Return (x, y) of the center of cell containing provided text 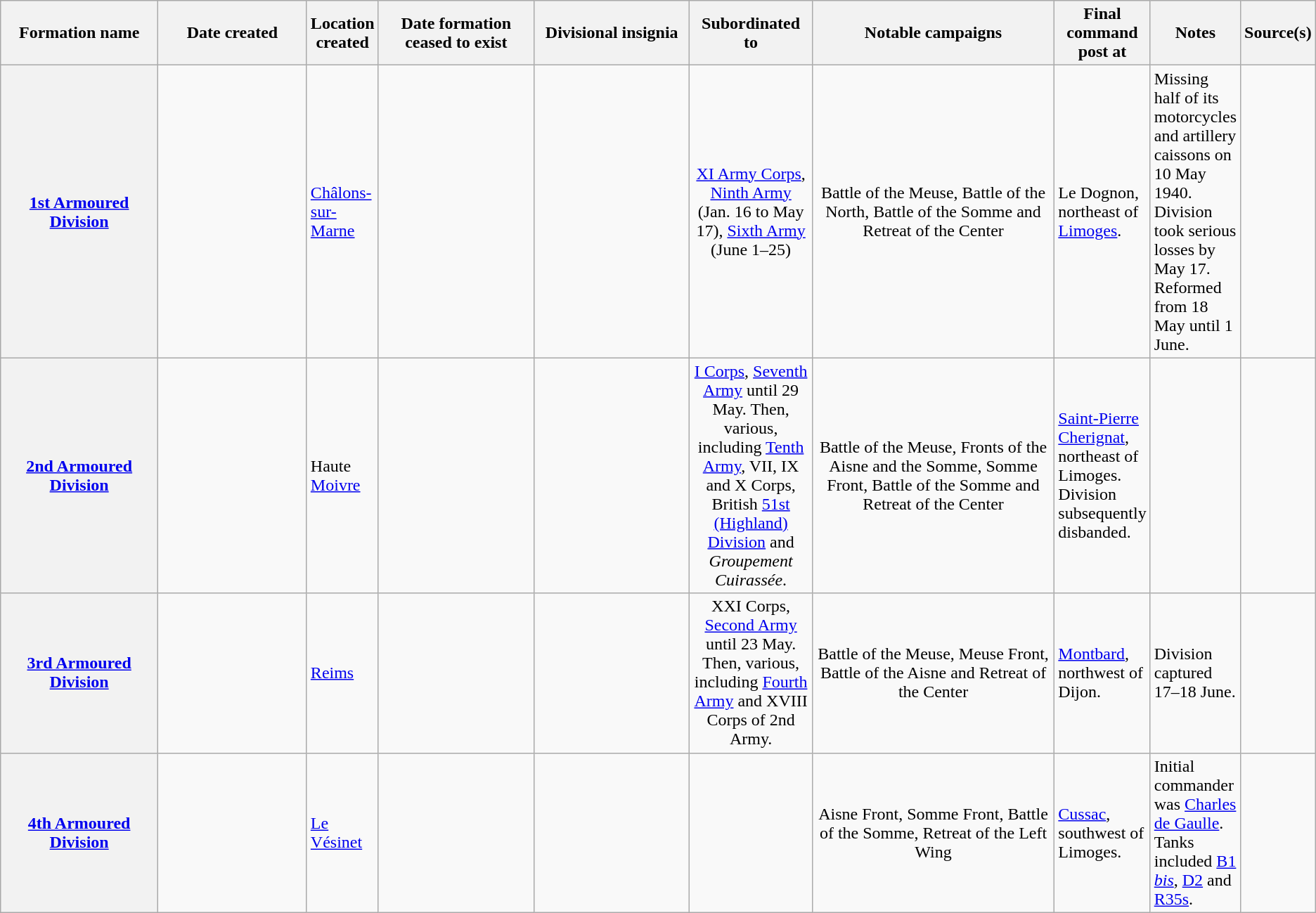
4th Armoured Division (79, 832)
Final command post at (1102, 33)
Initial commander was Charles de Gaulle. Tanks included B1 bis, D2 and R35s. (1195, 832)
Aisne Front, Somme Front, Battle of the Somme, Retreat of the Left Wing (934, 832)
Châlons-sur-Marne (342, 212)
Date created (233, 33)
2nd Armoured Division (79, 475)
XI Army Corps, Ninth Army (Jan. 16 to May 17), Sixth Army (June 1–25) (751, 212)
Reims (342, 673)
Battle of the Meuse, Fronts of the Aisne and the Somme, Somme Front, Battle of the Somme and Retreat of the Center (934, 475)
3rd Armoured Division (79, 673)
Le Vésinet (342, 832)
Location created (342, 33)
Notable campaigns (934, 33)
Missing half of its motorcycles and artillery caissons on 10 May 1940. Division took serious losses by May 17. Reformed from 18 May until 1 June. (1195, 212)
XXI Corps, Second Army until 23 May. Then, various, including Fourth Army and XVIII Corps of 2nd Army. (751, 673)
1st Armoured Division (79, 212)
Source(s) (1278, 33)
Divisional insignia (612, 33)
Montbard, northwest of Dijon. (1102, 673)
Cussac, southwest of Limoges. (1102, 832)
Notes (1195, 33)
Battle of the Meuse, Battle of the North, Battle of the Somme and Retreat of the Center (934, 212)
Formation name (79, 33)
Saint-Pierre Cherignat, northeast of Limoges. Division subsequently disbanded. (1102, 475)
Haute Moivre (342, 475)
Date formation ceased to exist (456, 33)
Le Dognon, northeast of Limoges. (1102, 212)
Subordinated to (751, 33)
Division captured 17–18 June. (1195, 673)
Battle of the Meuse, Meuse Front, Battle of the Aisne and Retreat of the Center (934, 673)
